From the cell containing the given text, extract its center point as (X, Y) coordinate. 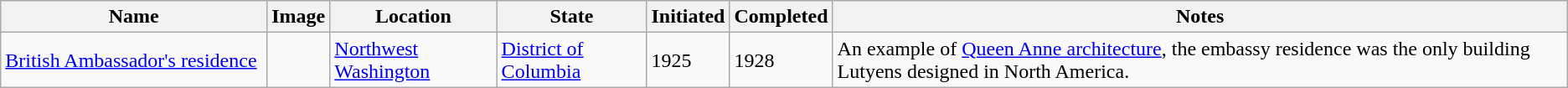
British Ambassador's residence (134, 60)
1928 (781, 60)
Notes (1199, 17)
An example of Queen Anne architecture, the embassy residence was the only building Lutyens designed in North America. (1199, 60)
1925 (689, 60)
State (571, 17)
Name (134, 17)
Image (298, 17)
District of Columbia (571, 60)
Northwest Washington (414, 60)
Completed (781, 17)
Location (414, 17)
Initiated (689, 17)
